Output the [X, Y] coordinate of the center of the cell containing the given text.  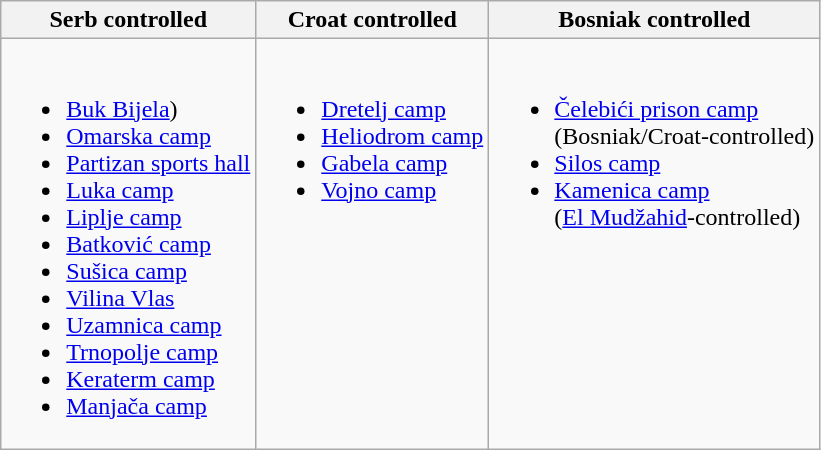
Croat controlled [372, 20]
Serb controlled [128, 20]
Dretelj campHeliodrom campGabela campVojno camp [372, 244]
Bosniak controlled [654, 20]
Čelebići prison camp(Bosniak/Croat-controlled)Silos campKamenica camp(El Mudžahid-controlled) [654, 244]
